Return the (X, Y) coordinate for the center point of the cell that contains the specified text.  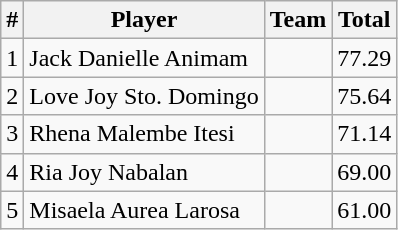
61.00 (364, 210)
5 (12, 210)
77.29 (364, 58)
3 (12, 134)
75.64 (364, 96)
Player (144, 20)
1 (12, 58)
Love Joy Sto. Domingo (144, 96)
Team (298, 20)
Ria Joy Nabalan (144, 172)
# (12, 20)
Jack Danielle Animam (144, 58)
Misaela Aurea Larosa (144, 210)
Total (364, 20)
69.00 (364, 172)
2 (12, 96)
Rhena Malembe Itesi (144, 134)
71.14 (364, 134)
4 (12, 172)
